Output the [x, y] coordinate of the center of the cell containing the given text.  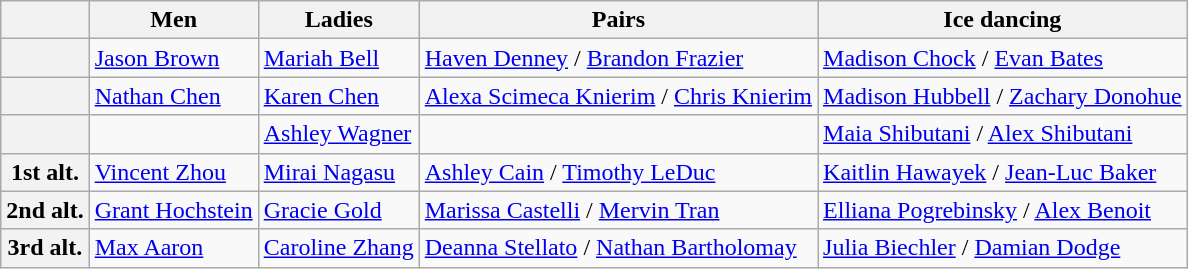
Mirai Nagasu [338, 172]
Ladies [338, 20]
Alexa Scimeca Knierim / Chris Knierim [618, 96]
Men [174, 20]
Maia Shibutani / Alex Shibutani [1003, 134]
2nd alt. [45, 210]
Ashley Cain / Timothy LeDuc [618, 172]
Julia Biechler / Damian Dodge [1003, 248]
Elliana Pogrebinsky / Alex Benoit [1003, 210]
Pairs [618, 20]
Caroline Zhang [338, 248]
Marissa Castelli / Mervin Tran [618, 210]
Grant Hochstein [174, 210]
3rd alt. [45, 248]
Max Aaron [174, 248]
Ashley Wagner [338, 134]
Deanna Stellato / Nathan Bartholomay [618, 248]
Karen Chen [338, 96]
Vincent Zhou [174, 172]
1st alt. [45, 172]
Madison Chock / Evan Bates [1003, 58]
Mariah Bell [338, 58]
Ice dancing [1003, 20]
Nathan Chen [174, 96]
Haven Denney / Brandon Frazier [618, 58]
Gracie Gold [338, 210]
Madison Hubbell / Zachary Donohue [1003, 96]
Jason Brown [174, 58]
Kaitlin Hawayek / Jean-Luc Baker [1003, 172]
